For the text-containing cell, return its midpoint in [X, Y] coordinate format. 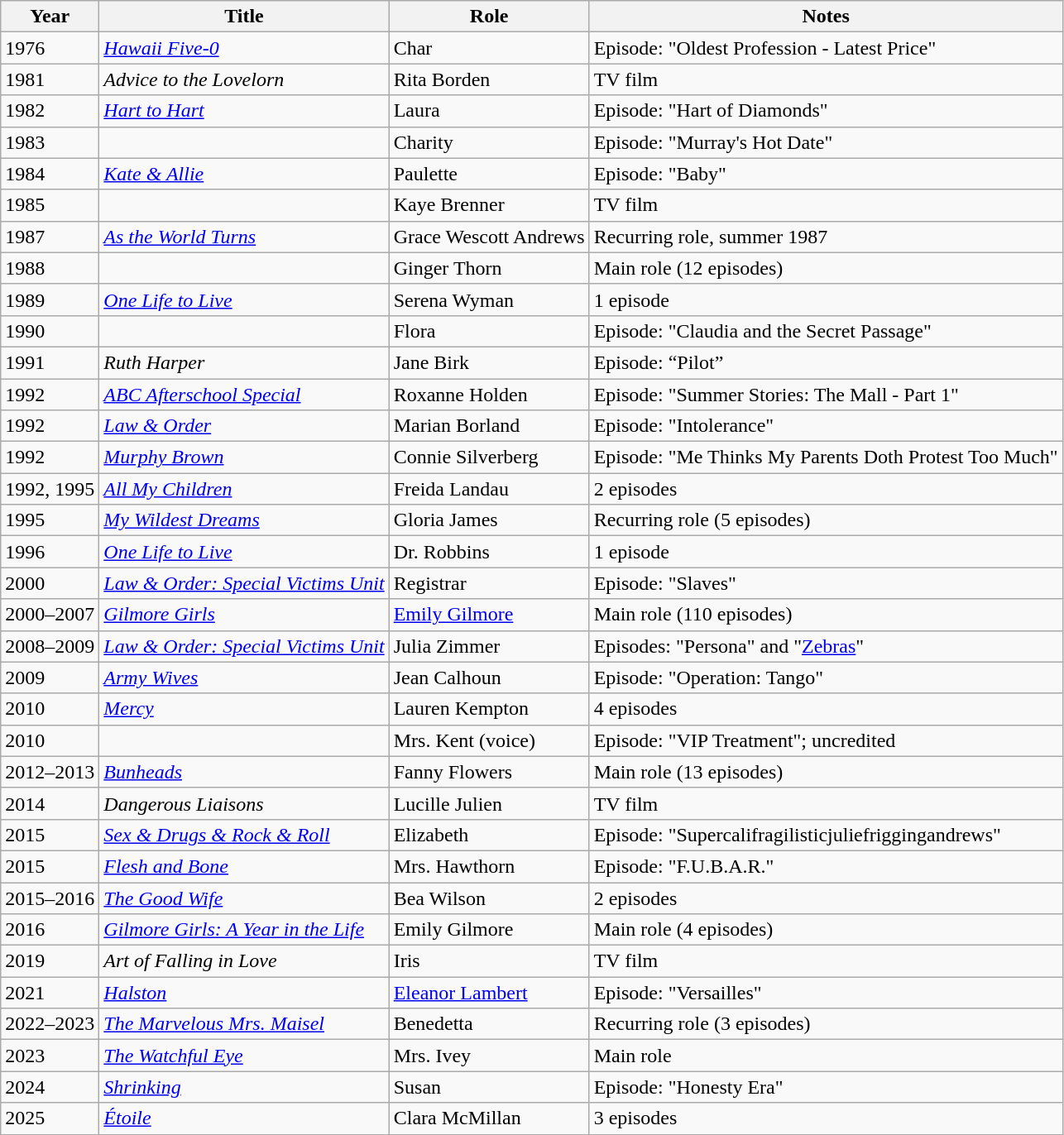
Notes [826, 17]
Episode: "F.U.B.A.R." [826, 866]
Episode: "Me Thinks My Parents Doth Protest Too Much" [826, 457]
Iris [489, 961]
Episode: "Supercalifragilisticjuliefriggingandrews" [826, 835]
Jane Birk [489, 362]
3 episodes [826, 1118]
Main role (13 episodes) [826, 772]
Main role [826, 1056]
Registrar [489, 583]
Army Wives [244, 678]
Main role (4 episodes) [826, 930]
Connie Silverberg [489, 457]
1990 [50, 331]
Dangerous Liaisons [244, 803]
Benedetta [489, 1024]
2019 [50, 961]
Julia Zimmer [489, 646]
2024 [50, 1087]
Episode: "Summer Stories: The Mall - Part 1" [826, 395]
Episode: "Honesty Era" [826, 1087]
1991 [50, 362]
Title [244, 17]
Jean Calhoun [489, 678]
1984 [50, 174]
Char [489, 48]
1987 [50, 237]
Shrinking [244, 1087]
Gilmore Girls: A Year in the Life [244, 930]
2012–2013 [50, 772]
Recurring role (3 episodes) [826, 1024]
Episode: "Baby" [826, 174]
Hawaii Five-0 [244, 48]
Bea Wilson [489, 898]
1976 [50, 48]
My Wildest Dreams [244, 520]
Serena Wyman [489, 299]
Fanny Flowers [489, 772]
Episode: "Intolerance" [826, 426]
Mercy [244, 709]
2000 [50, 583]
1981 [50, 79]
2008–2009 [50, 646]
2014 [50, 803]
Freida Landau [489, 489]
1996 [50, 552]
2025 [50, 1118]
2000–2007 [50, 615]
Mrs. Ivey [489, 1056]
Bunheads [244, 772]
Dr. Robbins [489, 552]
Advice to the Lovelorn [244, 79]
1988 [50, 268]
Halston [244, 993]
Episodes: "Persona" and "Zebras" [826, 646]
Gloria James [489, 520]
2021 [50, 993]
Role [489, 17]
Marian Borland [489, 426]
2022–2023 [50, 1024]
Main role (12 episodes) [826, 268]
The Marvelous Mrs. Maisel [244, 1024]
Roxanne Holden [489, 395]
All My Children [244, 489]
Clara McMillan [489, 1118]
Main role (110 episodes) [826, 615]
Recurring role (5 episodes) [826, 520]
Mrs. Hawthorn [489, 866]
Grace Wescott Andrews [489, 237]
Episode: "Versailles" [826, 993]
Mrs. Kent (voice) [489, 740]
Episode: "Claudia and the Secret Passage" [826, 331]
2023 [50, 1056]
Episode: "Murray's Hot Date" [826, 142]
Laura [489, 111]
1985 [50, 205]
2016 [50, 930]
Flesh and Bone [244, 866]
1989 [50, 299]
Episode: "Operation: Tango" [826, 678]
Murphy Brown [244, 457]
As the World Turns [244, 237]
Rita Borden [489, 79]
Episode: "Oldest Profession - Latest Price" [826, 48]
1995 [50, 520]
Hart to Hart [244, 111]
Episode: “Pilot” [826, 362]
1982 [50, 111]
Elizabeth [489, 835]
Étoile [244, 1118]
Ruth Harper [244, 362]
Kaye Brenner [489, 205]
Gilmore Girls [244, 615]
Recurring role, summer 1987 [826, 237]
Art of Falling in Love [244, 961]
Paulette [489, 174]
Kate & Allie [244, 174]
The Good Wife [244, 898]
2009 [50, 678]
Charity [489, 142]
2015–2016 [50, 898]
The Watchful Eye [244, 1056]
Law & Order [244, 426]
Lucille Julien [489, 803]
1983 [50, 142]
Sex & Drugs & Rock & Roll [244, 835]
Year [50, 17]
Flora [489, 331]
Episode: "VIP Treatment"; uncredited [826, 740]
Ginger Thorn [489, 268]
Lauren Kempton [489, 709]
4 episodes [826, 709]
Susan [489, 1087]
ABC Afterschool Special [244, 395]
Eleanor Lambert [489, 993]
1992, 1995 [50, 489]
Episode: "Hart of Diamonds" [826, 111]
Episode: "Slaves" [826, 583]
